For the text-containing cell, return its midpoint in [X, Y] coordinate format. 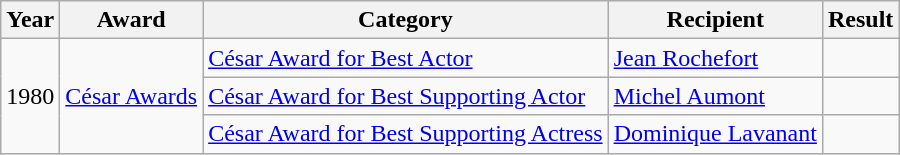
Jean Rochefort [715, 58]
1980 [30, 96]
César Award for Best Actor [406, 58]
Category [406, 20]
César Awards [132, 96]
César Award for Best Supporting Actor [406, 96]
Award [132, 20]
Result [860, 20]
Recipient [715, 20]
Year [30, 20]
Dominique Lavanant [715, 134]
Michel Aumont [715, 96]
César Award for Best Supporting Actress [406, 134]
